Return (X, Y) of the center of cell containing provided text 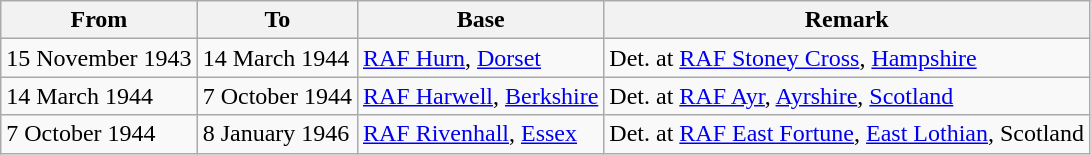
Det. at RAF Stoney Cross, Hampshire (847, 58)
8 January 1946 (277, 134)
15 November 1943 (99, 58)
Det. at RAF East Fortune, East Lothian, Scotland (847, 134)
RAF Harwell, Berkshire (480, 96)
Remark (847, 20)
Det. at RAF Ayr, Ayrshire, Scotland (847, 96)
From (99, 20)
Base (480, 20)
RAF Rivenhall, Essex (480, 134)
RAF Hurn, Dorset (480, 58)
To (277, 20)
